Pinpoint the cell where the given text exists, returning its (X, Y) midpoint coordinate. 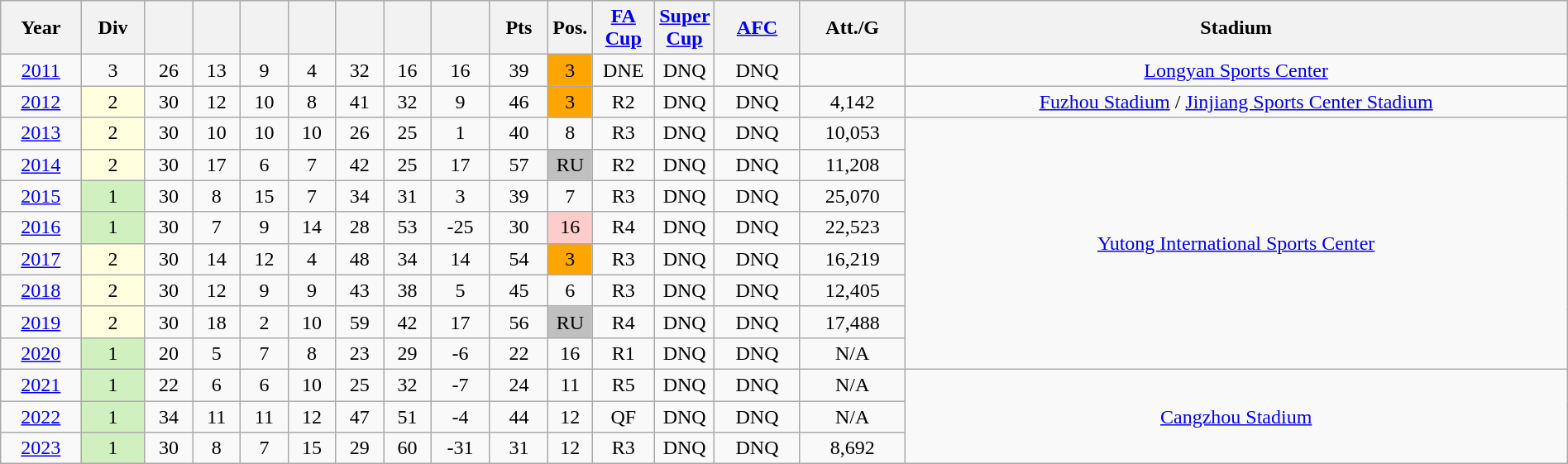
-31 (460, 448)
8,692 (852, 448)
2020 (41, 353)
Pts (519, 28)
47 (360, 416)
20 (169, 353)
10,053 (852, 133)
Pos. (571, 28)
Longyan Sports Center (1236, 70)
-25 (460, 227)
38 (408, 290)
-7 (460, 385)
51 (408, 416)
48 (360, 259)
43 (360, 290)
Yutong International Sports Center (1236, 243)
41 (360, 102)
2017 (41, 259)
2015 (41, 196)
2022 (41, 416)
60 (408, 448)
-6 (460, 353)
2016 (41, 227)
2019 (41, 322)
57 (519, 165)
QF (624, 416)
16,219 (852, 259)
46 (519, 102)
22,523 (852, 227)
17,488 (852, 322)
45 (519, 290)
25,070 (852, 196)
2023 (41, 448)
2021 (41, 385)
2018 (41, 290)
13 (217, 70)
-4 (460, 416)
AFC (758, 28)
DNE (624, 70)
2013 (41, 133)
28 (360, 227)
FA Cup (624, 28)
11,208 (852, 165)
Div (112, 28)
53 (408, 227)
Cangzhou Stadium (1236, 416)
59 (360, 322)
18 (217, 322)
2012 (41, 102)
Super Cup (685, 28)
Stadium (1236, 28)
Year (41, 28)
24 (519, 385)
Fuzhou Stadium / Jinjiang Sports Center Stadium (1236, 102)
R5 (624, 385)
2011 (41, 70)
54 (519, 259)
Att./G (852, 28)
56 (519, 322)
40 (519, 133)
4,142 (852, 102)
23 (360, 353)
2014 (41, 165)
12,405 (852, 290)
R1 (624, 353)
44 (519, 416)
